For the text-containing cell, return its midpoint in (x, y) coordinate format. 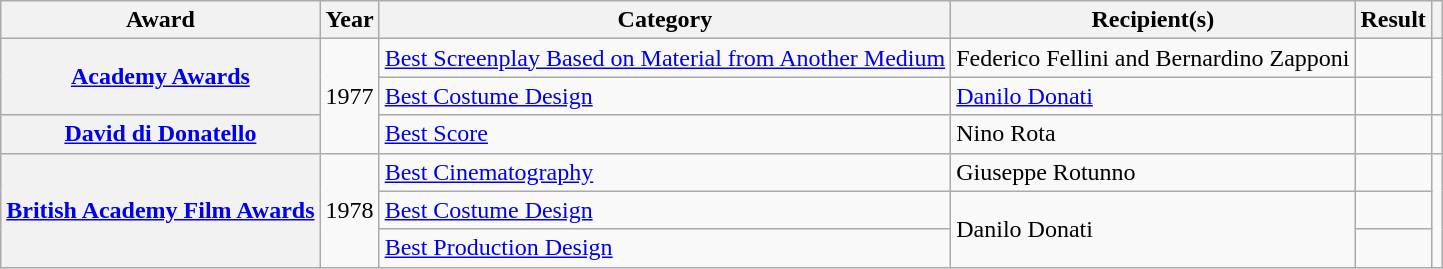
Best Screenplay Based on Material from Another Medium (665, 58)
Year (350, 20)
Category (665, 20)
Best Cinematography (665, 172)
David di Donatello (160, 134)
Award (160, 20)
Recipient(s) (1153, 20)
British Academy Film Awards (160, 210)
Nino Rota (1153, 134)
Best Score (665, 134)
Giuseppe Rotunno (1153, 172)
Best Production Design (665, 248)
1978 (350, 210)
1977 (350, 96)
Academy Awards (160, 77)
Result (1393, 20)
Federico Fellini and Bernardino Zapponi (1153, 58)
